Determine the [X, Y] coordinate at the center of the cell enclosing the given text.  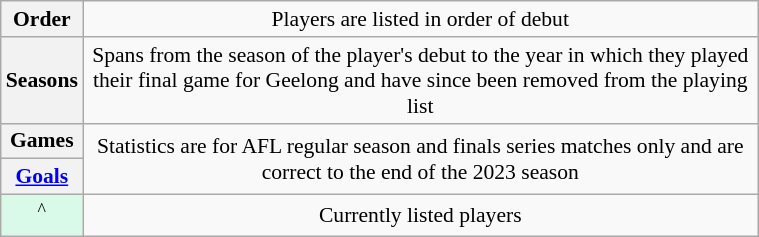
Players are listed in order of debut [420, 19]
Goals [42, 177]
Seasons [42, 80]
Order [42, 19]
Currently listed players [420, 216]
Statistics are for AFL regular season and finals series matches only and are correct to the end of the 2023 season [420, 158]
^ [42, 216]
Games [42, 141]
